For the text-containing cell, return its midpoint in [X, Y] coordinate format. 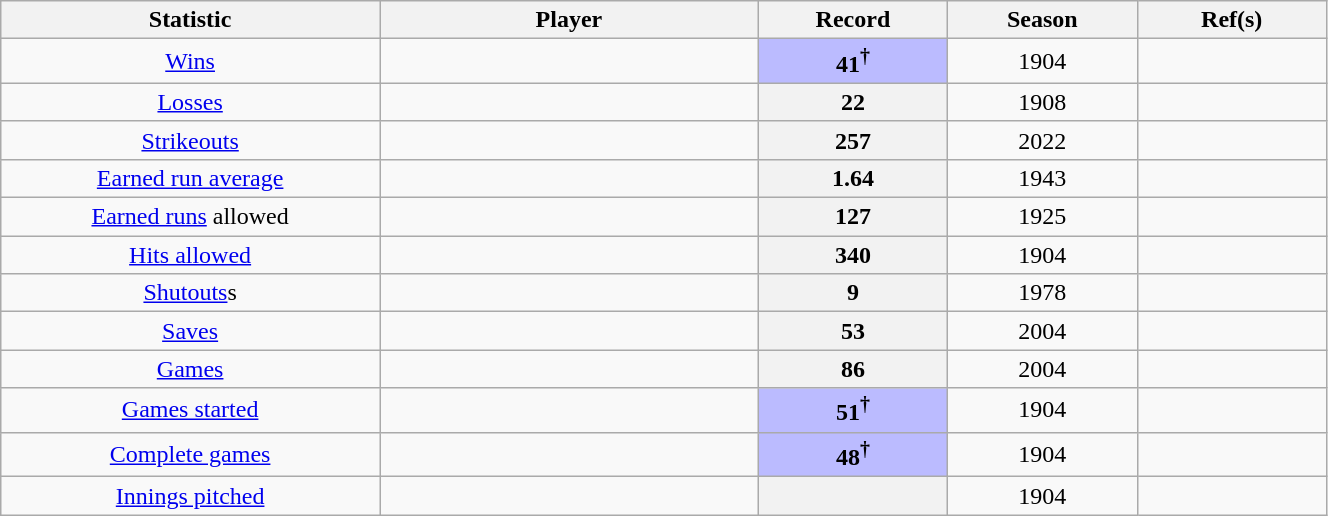
86 [852, 369]
53 [852, 331]
Season [1042, 20]
257 [852, 140]
1925 [1042, 217]
Saves [190, 331]
Player [570, 20]
41† [852, 62]
Ref(s) [1232, 20]
Complete games [190, 454]
Earned runs allowed [190, 217]
Games [190, 369]
1943 [1042, 178]
2022 [1042, 140]
340 [852, 255]
1.64 [852, 178]
Games started [190, 410]
Statistic [190, 20]
Losses [190, 102]
1978 [1042, 293]
22 [852, 102]
Wins [190, 62]
127 [852, 217]
Shutoutss [190, 293]
51† [852, 410]
Strikeouts [190, 140]
1908 [1042, 102]
Innings pitched [190, 496]
9 [852, 293]
Record [852, 20]
Earned run average [190, 178]
48† [852, 454]
Hits allowed [190, 255]
